Provide the [X, Y] coordinate of the cell's center where the given text is located.  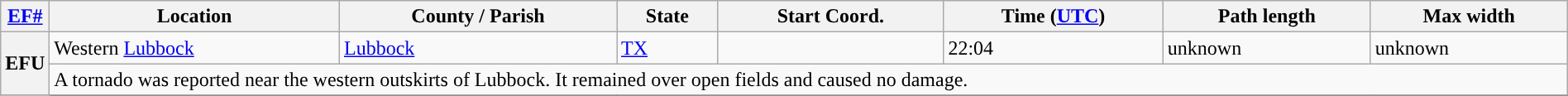
Time (UTC) [1054, 17]
EFU [25, 64]
A tornado was reported near the western outskirts of Lubbock. It remained over open fields and caused no damage. [809, 79]
Max width [1469, 17]
Lubbock [478, 48]
TX [667, 48]
County / Parish [478, 17]
Start Coord. [830, 17]
Western Lubbock [195, 48]
Path length [1267, 17]
22:04 [1054, 48]
State [667, 17]
Location [195, 17]
EF# [25, 17]
